Capture the cell that displays the provided text and extract its (X, Y) central coordinate. 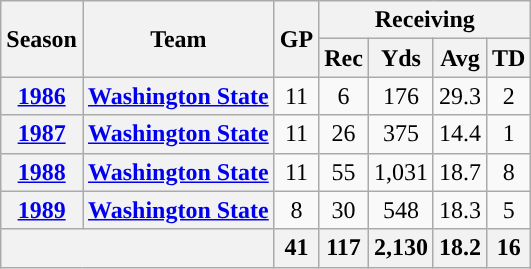
6 (344, 96)
TD (508, 58)
1 (508, 134)
375 (400, 134)
GP (296, 39)
14.4 (460, 134)
176 (400, 96)
1987 (42, 134)
1,031 (400, 172)
55 (344, 172)
Avg (460, 58)
30 (344, 210)
2 (508, 96)
29.3 (460, 96)
548 (400, 210)
26 (344, 134)
1986 (42, 96)
Receiving (425, 20)
18.3 (460, 210)
Team (178, 39)
Yds (400, 58)
18.2 (460, 248)
Season (42, 39)
16 (508, 248)
Rec (344, 58)
2,130 (400, 248)
117 (344, 248)
18.7 (460, 172)
1988 (42, 172)
5 (508, 210)
1989 (42, 210)
41 (296, 248)
